From the cell containing the given text, extract its center point as (x, y) coordinate. 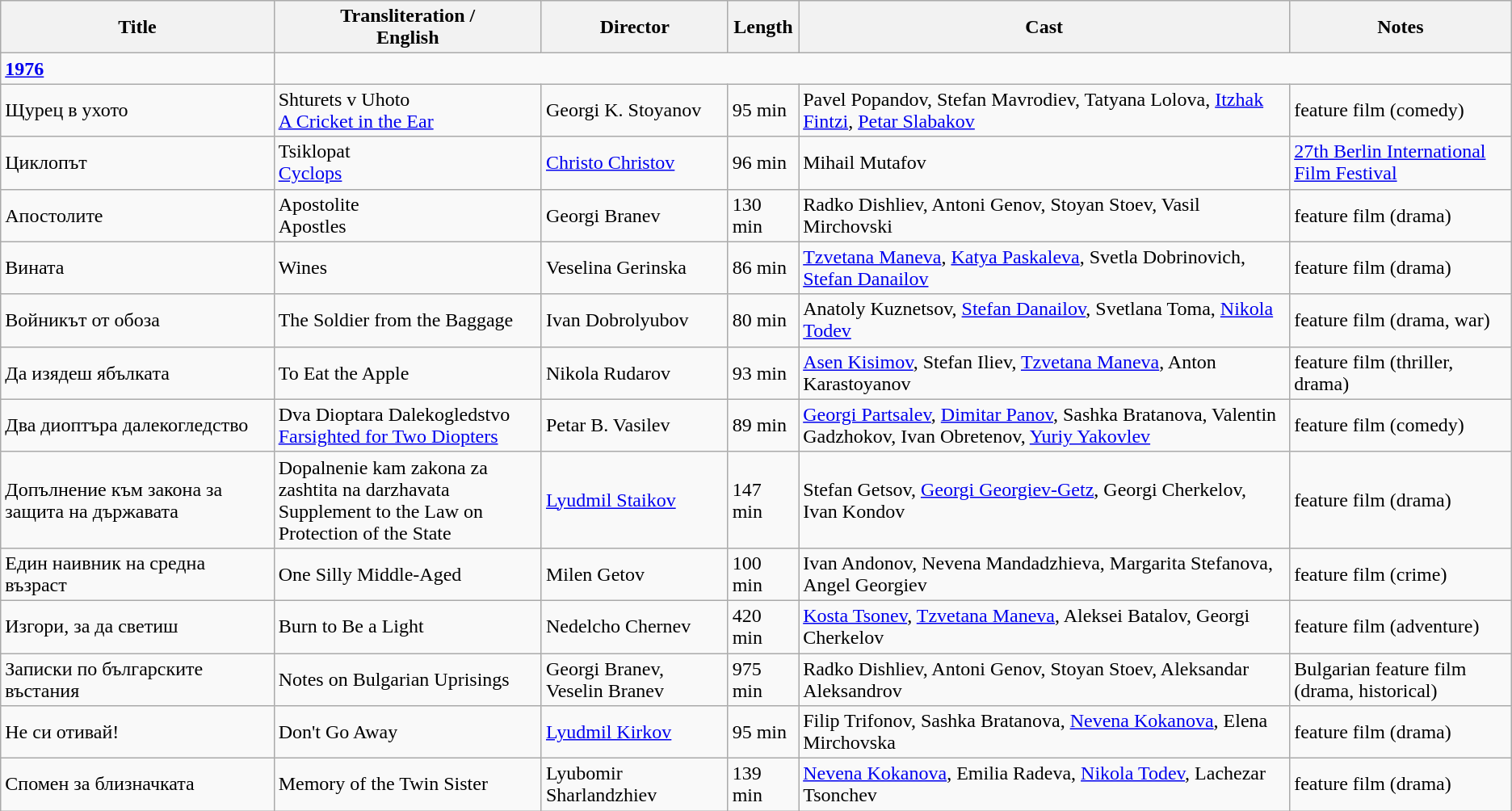
Вината (137, 268)
89 min (762, 425)
Anatoly Kuznetsov, Stefan Danailov, Svetlana Toma, Nikola Todev (1044, 320)
Изгори, за да светиш (137, 627)
Войникът от обоза (137, 320)
Title (137, 27)
Wines (407, 268)
Mihail Mutafov (1044, 163)
Щурец в ухото (137, 110)
Спомен за близначката (137, 785)
Lyudmil Kirkov (635, 732)
420 min (762, 627)
Tzvetana Maneva, Katya Paskaleva, Svetla Dobrinovich, Stefan Danailov (1044, 268)
Nikola Rudarov (635, 373)
Nevena Kokanova, Emilia Radeva, Nikola Todev, Lachezar Tsonchev (1044, 785)
Shturets v UhotoA Cricket in the Ear (407, 110)
975 min (762, 679)
Dopalnenie kam zakona za zashtita na darzhavataSupplement to the Law on Protection of the State (407, 499)
Radko Dishliev, Antoni Genov, Stoyan Stoev, Vasil Mirchovski (1044, 215)
feature film (drama, war) (1401, 320)
Допълнение към закона за защита на държавата (137, 499)
Nedelcho Chernev (635, 627)
Director (635, 27)
Апостолите (137, 215)
Bulgarian feature film (drama, historical) (1401, 679)
Length (762, 27)
Не си отивай! (137, 732)
100 min (762, 574)
Don't Go Away (407, 732)
Georgi Partsalev, Dimitar Panov, Sashka Bratanova, Valentin Gadzhokov, Ivan Obretenov, Yuriy Yakovlev (1044, 425)
Kosta Tsonev, Tzvetana Maneva, Aleksei Batalov, Georgi Cherkelov (1044, 627)
Burn to Be a Light (407, 627)
Lyubomir Sharlandzhiev (635, 785)
The Soldier from the Baggage (407, 320)
feature film (crime) (1401, 574)
Да изядеш ябълката (137, 373)
ApostoliteApostles (407, 215)
Ivan Dobrolyubov (635, 320)
Stefan Getsov, Georgi Georgiev-Getz, Georgi Cherkelov, Ivan Kondov (1044, 499)
1976 (137, 69)
Ivan Andonov, Nevena Mandadzhieva, Margarita Stefanova, Angel Georgiev (1044, 574)
139 min (762, 785)
93 min (762, 373)
96 min (762, 163)
Petar B. Vasilev (635, 425)
27th Berlin International Film Festival (1401, 163)
Notes on Bulgarian Uprisings (407, 679)
Christo Christov (635, 163)
Циклопът (137, 163)
Lyudmil Staikov (635, 499)
Filip Trifonov, Sashka Bratanova, Nevena Kokanova, Elena Mirchovska (1044, 732)
Записки по българските въстания (137, 679)
Radko Dishliev, Antoni Genov, Stoyan Stoev, Aleksandar Aleksandrov (1044, 679)
Georgi Branev (635, 215)
Един наивник на средна възраст (137, 574)
Veselina Gerinska (635, 268)
TsiklopatCyclops (407, 163)
Transliteration / English (407, 27)
Georgi Branev, Veselin Branev (635, 679)
Cast (1044, 27)
Pavel Popandov, Stefan Mavrodiev, Tatyana Lolova, Itzhak Fintzi, Petar Slabakov (1044, 110)
To Eat the Apple (407, 373)
feature film (thriller, drama) (1401, 373)
Два диоптъра далекогледство (137, 425)
Memory of the Twin Sister (407, 785)
Georgi K. Stoyanov (635, 110)
80 min (762, 320)
147 min (762, 499)
Milen Getov (635, 574)
feature film (adventure) (1401, 627)
Asen Kisimov, Stefan Iliev, Tzvetana Maneva, Anton Karastoyanov (1044, 373)
One Silly Middle-Aged (407, 574)
Dva Dioptara DalekogledstvoFarsighted for Two Diopters (407, 425)
86 min (762, 268)
Notes (1401, 27)
130 min (762, 215)
